Return the [x, y] coordinate for the center point of the cell that contains the specified text.  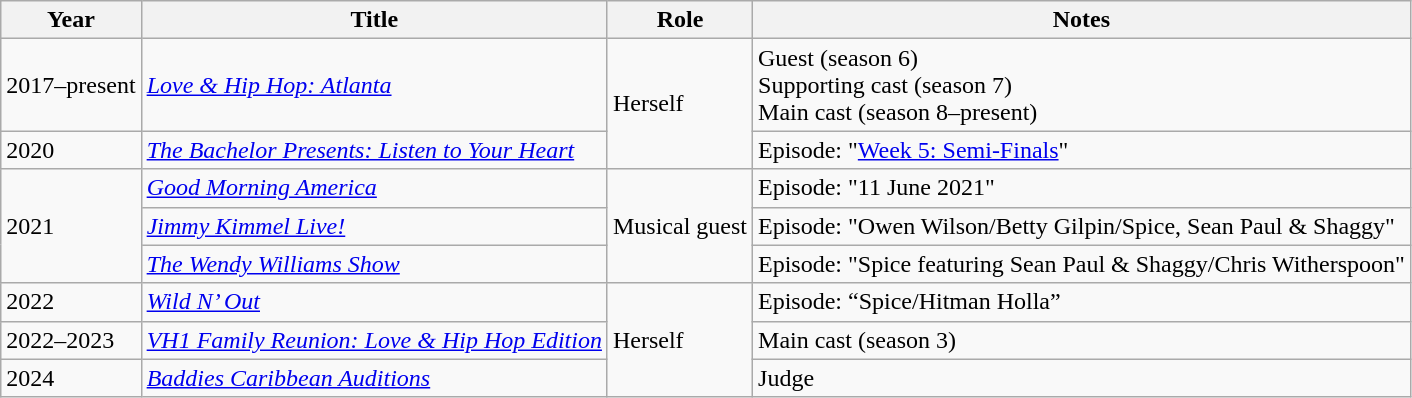
Judge [1082, 378]
Episode: “Spice/Hitman Holla” [1082, 302]
2022 [71, 302]
Jimmy Kimmel Live! [374, 226]
Role [680, 20]
Wild N’ Out [374, 302]
Episode: "Spice featuring Sean Paul & Shaggy/Chris Witherspoon" [1082, 264]
Musical guest [680, 226]
The Wendy Williams Show [374, 264]
VH1 Family Reunion: Love & Hip Hop Edition [374, 340]
2024 [71, 378]
Love & Hip Hop: Atlanta [374, 85]
Guest (season 6)Supporting cast (season 7)Main cast (season 8–present) [1082, 85]
2021 [71, 226]
Baddies Caribbean Auditions [374, 378]
Main cast (season 3) [1082, 340]
Title [374, 20]
Good Morning America [374, 188]
2017–present [71, 85]
Episode: "Owen Wilson/Betty Gilpin/Spice, Sean Paul & Shaggy" [1082, 226]
The Bachelor Presents: Listen to Your Heart [374, 150]
Notes [1082, 20]
Episode: "11 June 2021" [1082, 188]
2022–2023 [71, 340]
Episode: "Week 5: Semi-Finals" [1082, 150]
Year [71, 20]
2020 [71, 150]
